Detect which cell encompasses the target text, then output its (X, Y) center coordinate. 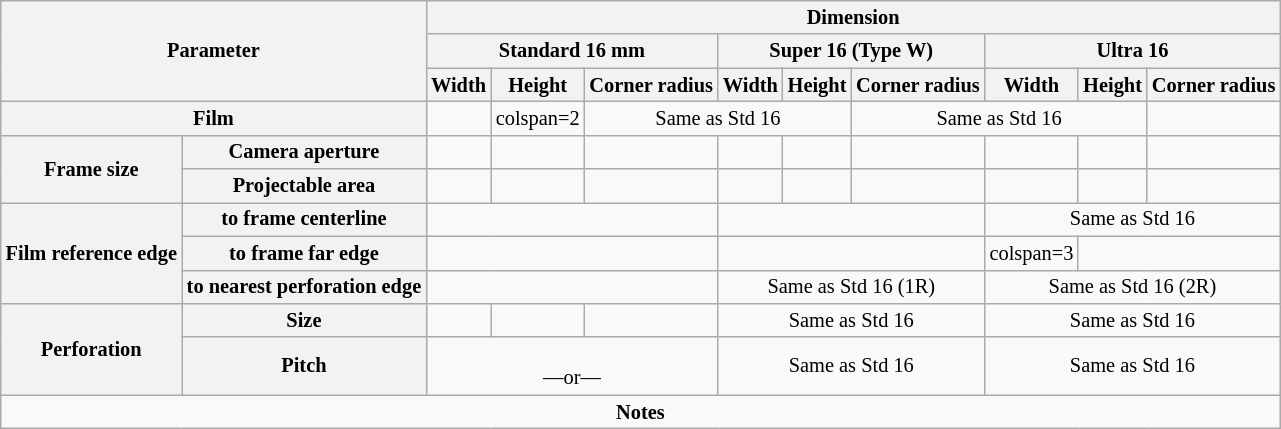
Notes (640, 412)
Projectable area (304, 186)
—or— (572, 366)
Perforation (92, 348)
Parameter (214, 50)
colspan=2 (538, 118)
Standard 16 mm (572, 51)
Film reference edge (92, 252)
Pitch (304, 366)
Camera aperture (304, 152)
Same as Std 16 (2R) (1133, 287)
Ultra 16 (1133, 51)
to nearest perforation edge (304, 287)
to frame centerline (304, 219)
Film (214, 118)
to frame far edge (304, 253)
Same as Std 16 (1R) (852, 287)
Super 16 (Type W) (852, 51)
colspan=3 (1032, 253)
Frame size (92, 168)
Dimension (853, 17)
Size (304, 320)
